Find where the given text appears and provide that cell's center as [X, Y] coordinate. 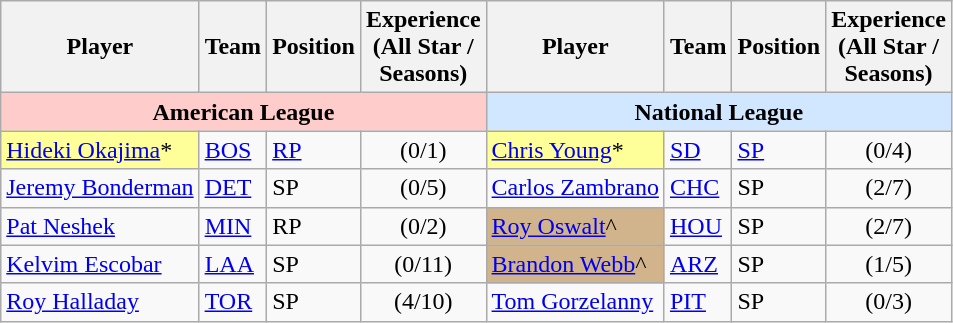
CHC [698, 188]
BOS [233, 150]
MIN [233, 226]
Brandon Webb^ [575, 264]
(0/5) [423, 188]
DET [233, 188]
Roy Oswalt^ [575, 226]
Kelvim Escobar [100, 264]
TOR [233, 302]
(0/11) [423, 264]
Chris Young* [575, 150]
LAA [233, 264]
HOU [698, 226]
American League [244, 112]
(0/3) [889, 302]
National League [718, 112]
Carlos Zambrano [575, 188]
Hideki Okajima* [100, 150]
Roy Halladay [100, 302]
Tom Gorzelanny [575, 302]
PIT [698, 302]
Jeremy Bonderman [100, 188]
SD [698, 150]
ARZ [698, 264]
(0/2) [423, 226]
Pat Neshek [100, 226]
(0/4) [889, 150]
(1/5) [889, 264]
(4/10) [423, 302]
(0/1) [423, 150]
